Scan for the cell matching the given text and deliver its [X, Y] coordinate at center. 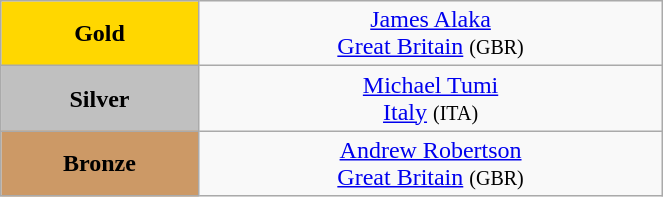
Silver [100, 98]
Gold [100, 34]
Michael TumiItaly (ITA) [430, 98]
Bronze [100, 164]
James AlakaGreat Britain (GBR) [430, 34]
Andrew RobertsonGreat Britain (GBR) [430, 164]
